Output the [x, y] coordinate of the center of the cell containing the given text.  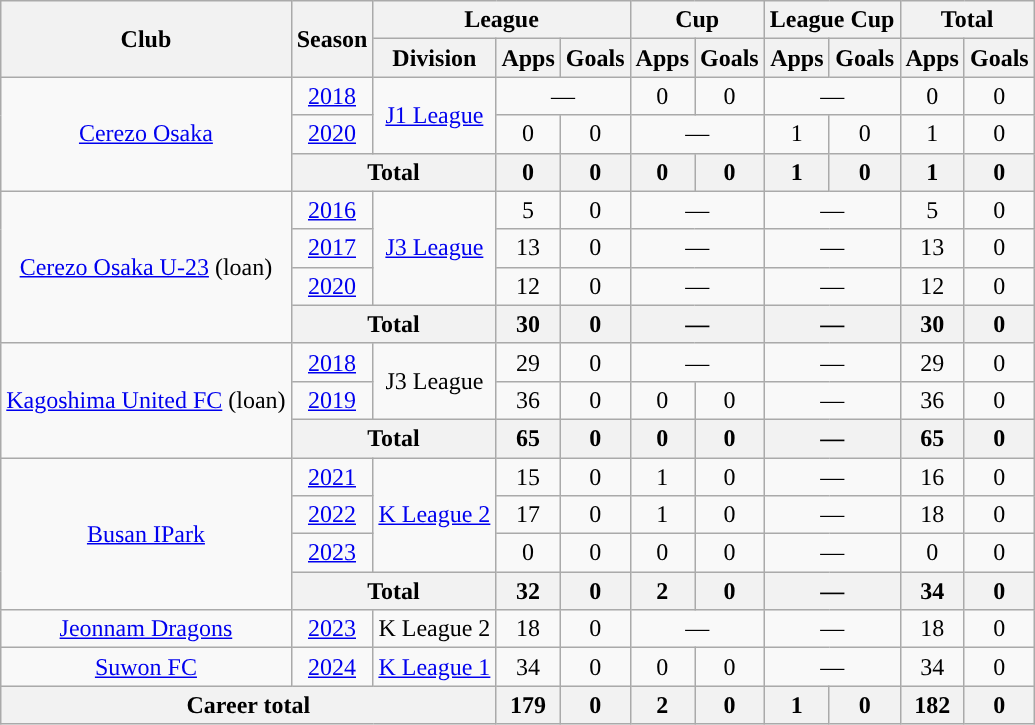
16 [932, 477]
Cerezo Osaka [146, 134]
Cup [697, 20]
League [502, 20]
182 [932, 705]
2022 [332, 515]
2019 [332, 400]
15 [528, 477]
Kagoshima United FC (loan) [146, 400]
17 [528, 515]
2024 [332, 667]
Busan IPark [146, 534]
Division [434, 58]
Club [146, 39]
2021 [332, 477]
Cerezo Osaka U-23 (loan) [146, 267]
League Cup [832, 20]
Jeonnam Dragons [146, 629]
Career total [248, 705]
32 [528, 591]
2017 [332, 248]
Suwon FC [146, 667]
2016 [332, 210]
J1 League [434, 115]
179 [528, 705]
K League 1 [434, 667]
Season [332, 39]
